Return [x, y] of the center of cell containing provided text 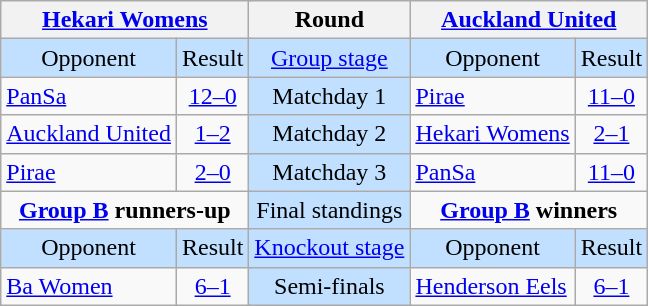
12–0 [212, 96]
Semi-finals [330, 286]
Group B runners-up [125, 210]
Matchday 3 [330, 172]
1–2 [212, 134]
Group B winners [529, 210]
Henderson Eels [492, 286]
Knockout stage [330, 248]
Matchday 2 [330, 134]
2–1 [611, 134]
Matchday 1 [330, 96]
Round [330, 20]
2–0 [212, 172]
Final standings [330, 210]
Group stage [330, 58]
Ba Women [89, 286]
